Scan for the cell matching the given text and deliver its [x, y] coordinate at center. 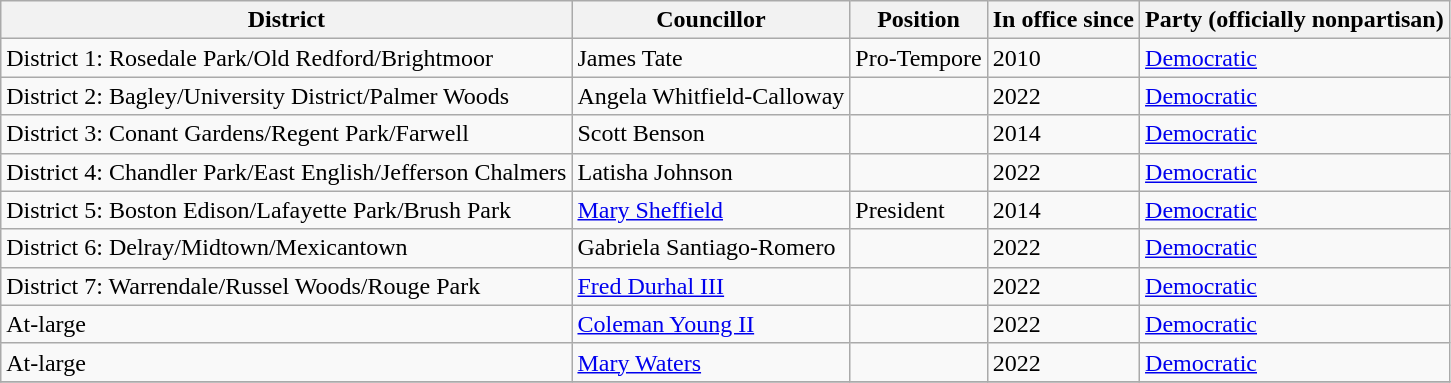
Coleman Young II [711, 324]
District 4: Chandler Park/East English/Jefferson Chalmers [286, 172]
James Tate [711, 58]
District 6: Delray/Midtown/Mexicantown [286, 248]
Position [918, 20]
Party (officially nonpartisan) [1295, 20]
Councillor [711, 20]
District 2: Bagley/University District/Palmer Woods [286, 96]
President [918, 210]
Angela Whitfield-Calloway [711, 96]
Mary Sheffield [711, 210]
Latisha Johnson [711, 172]
District 7: Warrendale/Russel Woods/Rouge Park [286, 286]
District 1: Rosedale Park/Old Redford/Brightmoor [286, 58]
District 5: Boston Edison/Lafayette Park/Brush Park [286, 210]
Scott Benson [711, 134]
In office since [1063, 20]
2010 [1063, 58]
Gabriela Santiago-Romero [711, 248]
Fred Durhal III [711, 286]
District 3: Conant Gardens/Regent Park/Farwell [286, 134]
Mary Waters [711, 362]
Pro-Tempore [918, 58]
District [286, 20]
